Find where the given text appears and provide that cell's center as [x, y] coordinate. 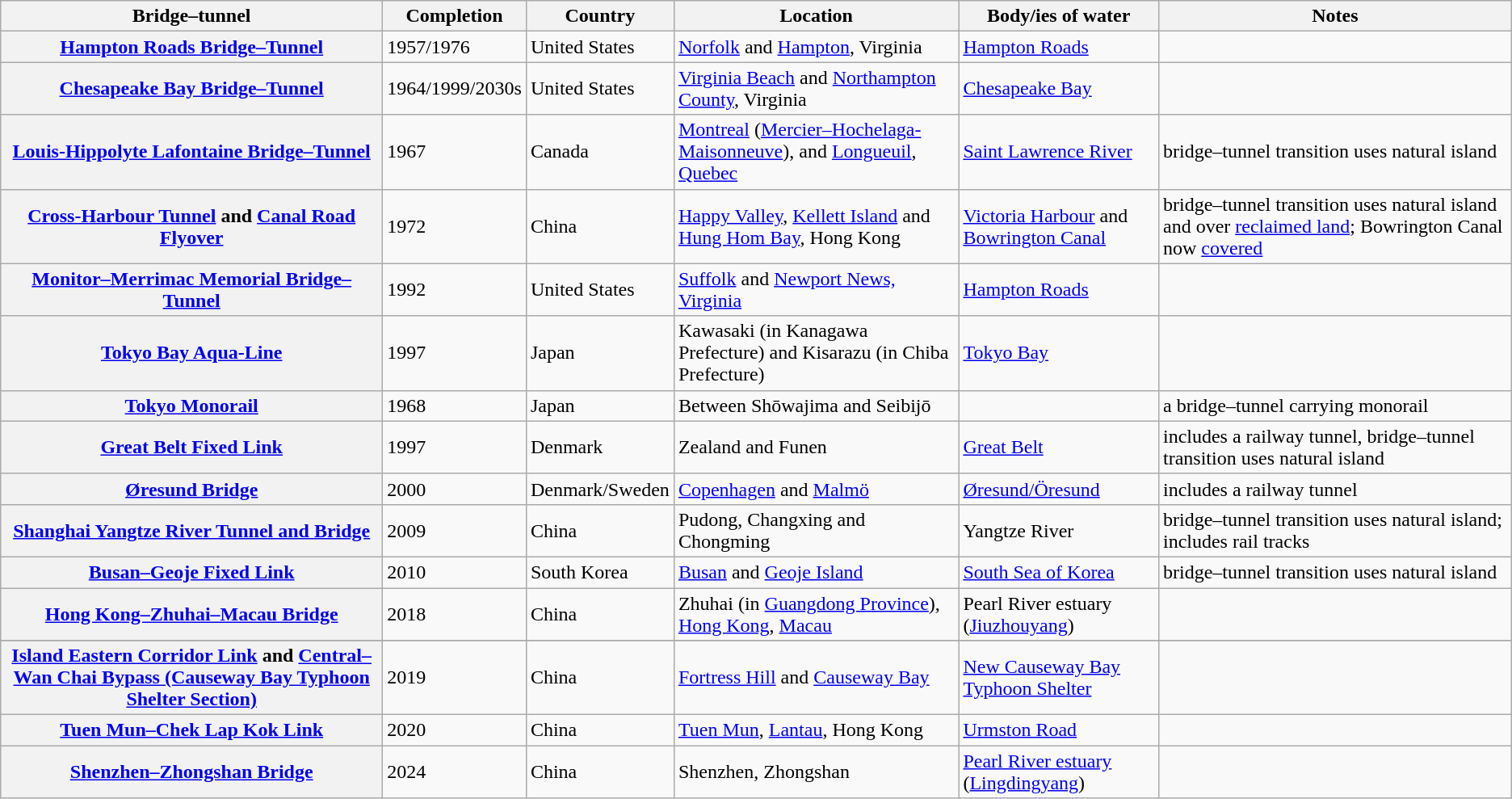
Fortress Hill and Causeway Bay [816, 678]
Completion [455, 16]
South Sea of Korea [1059, 572]
1957/1976 [455, 47]
Tokyo Bay Aqua-Line [192, 353]
2000 [455, 489]
2019 [455, 678]
Location [816, 16]
Notes [1334, 16]
New Causeway Bay Typhoon Shelter [1059, 678]
bridge–tunnel transition uses natural island and over reclaimed land; Bowrington Canal now covered [1334, 226]
1967 [455, 152]
Tokyo Monorail [192, 406]
South Korea [599, 572]
Country [599, 16]
Montreal (Mercier–Hochelaga-Maisonneuve), and Longueuil, Quebec [816, 152]
Shenzhen, Zhongshan [816, 772]
Cross-Harbour Tunnel and Canal Road Flyover [192, 226]
Yangtze River [1059, 530]
1968 [455, 406]
Shenzhen–Zhongshan Bridge [192, 772]
Denmark [599, 448]
includes a railway tunnel, bridge–tunnel transition uses natural island [1334, 448]
Øresund Bridge [192, 489]
includes a railway tunnel [1334, 489]
Hampton Roads Bridge–Tunnel [192, 47]
Hong Kong–Zhuhai–Macau Bridge [192, 614]
2009 [455, 530]
Pearl River estuary (Jiuzhouyang) [1059, 614]
Urmston Road [1059, 730]
Body/ies of water [1059, 16]
Pearl River estuary (Lingdingyang) [1059, 772]
Zealand and Funen [816, 448]
Between Shōwajima and Seibijō [816, 406]
Canada [599, 152]
Saint Lawrence River [1059, 152]
Tuen Mun–Chek Lap Kok Link [192, 730]
Tokyo Bay [1059, 353]
Happy Valley, Kellett Island and Hung Hom Bay, Hong Kong [816, 226]
2018 [455, 614]
2010 [455, 572]
Monitor–Merrimac Memorial Bridge–Tunnel [192, 289]
Virginia Beach and Northampton County, Virginia [816, 89]
Busan–Geoje Fixed Link [192, 572]
Island Eastern Corridor Link and Central–Wan Chai Bypass (Causeway Bay Typhoon Shelter Section) [192, 678]
Louis-Hippolyte Lafontaine Bridge–Tunnel [192, 152]
Suffolk and Newport News, Virginia [816, 289]
Great Belt [1059, 448]
Zhuhai (in Guangdong Province), Hong Kong, Macau [816, 614]
1992 [455, 289]
bridge–tunnel transition uses natural island; includes rail tracks [1334, 530]
Busan and Geoje Island [816, 572]
Øresund/Öresund [1059, 489]
Denmark/Sweden [599, 489]
Norfolk and Hampton, Virginia [816, 47]
Kawasaki (in Kanagawa Prefecture) and Kisarazu (in Chiba Prefecture) [816, 353]
Chesapeake Bay Bridge–Tunnel [192, 89]
Victoria Harbour and Bowrington Canal [1059, 226]
Chesapeake Bay [1059, 89]
2024 [455, 772]
Copenhagen and Malmö [816, 489]
1964/1999/2030s [455, 89]
2020 [455, 730]
Pudong, Changxing and Chongming [816, 530]
Shanghai Yangtze River Tunnel and Bridge [192, 530]
Tuen Mun, Lantau, Hong Kong [816, 730]
Great Belt Fixed Link [192, 448]
Bridge–tunnel [192, 16]
a bridge–tunnel carrying monorail [1334, 406]
1972 [455, 226]
